Find where the given text appears and provide that cell's center as [x, y] coordinate. 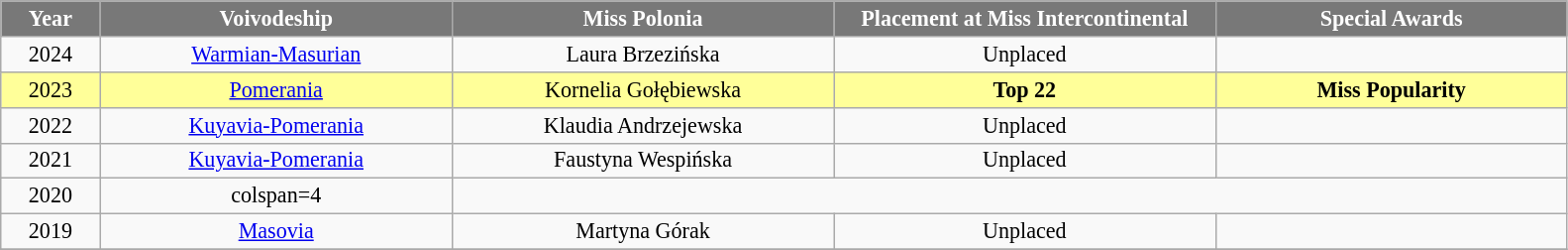
Voivodeship [275, 18]
Martyna Górak [642, 231]
Klaudia Andrzejewska [642, 125]
Laura Brzezińska [642, 54]
2020 [51, 196]
Year [51, 18]
Kornelia Gołębiewska [642, 89]
2023 [51, 89]
Faustyna Wespińska [642, 161]
2022 [51, 125]
Placement at Miss Intercontinental [1024, 18]
Miss Popularity [1391, 89]
Miss Polonia [642, 18]
Pomerania [275, 89]
Special Awards [1391, 18]
Warmian-Masurian [275, 54]
Top 22 [1024, 89]
colspan=4 [275, 196]
2024 [51, 54]
2021 [51, 161]
2019 [51, 231]
Masovia [275, 231]
